Return [x, y] of the center of cell containing provided text 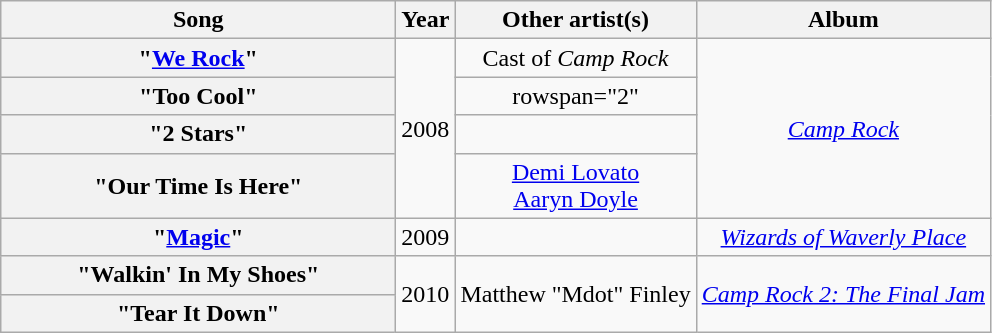
2009 [426, 237]
"Walkin' In My Shoes" [198, 275]
Demi LovatoAaryn Doyle [576, 186]
Song [198, 20]
"We Rock" [198, 58]
"Too Cool" [198, 96]
Year [426, 20]
rowspan="2" [576, 96]
"Magic" [198, 237]
"2 Stars" [198, 134]
"Our Time Is Here" [198, 186]
Camp Rock 2: The Final Jam [843, 294]
Wizards of Waverly Place [843, 237]
Cast of Camp Rock [576, 58]
Matthew "Mdot" Finley [576, 294]
Other artist(s) [576, 20]
2010 [426, 294]
Camp Rock [843, 128]
"Tear It Down" [198, 313]
2008 [426, 128]
Album [843, 20]
